Scan for the cell matching the given text and deliver its [X, Y] coordinate at center. 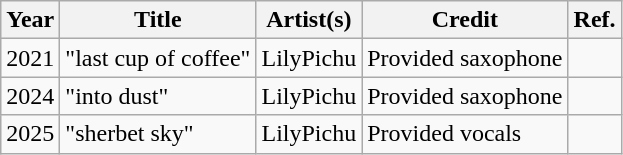
Provided vocals [465, 134]
Year [30, 20]
2021 [30, 58]
"sherbet sky" [158, 134]
Artist(s) [309, 20]
2024 [30, 96]
Credit [465, 20]
"into dust" [158, 96]
"last cup of coffee" [158, 58]
Title [158, 20]
2025 [30, 134]
Ref. [594, 20]
